Provide the (x, y) coordinate of the cell's center where the given text is located.  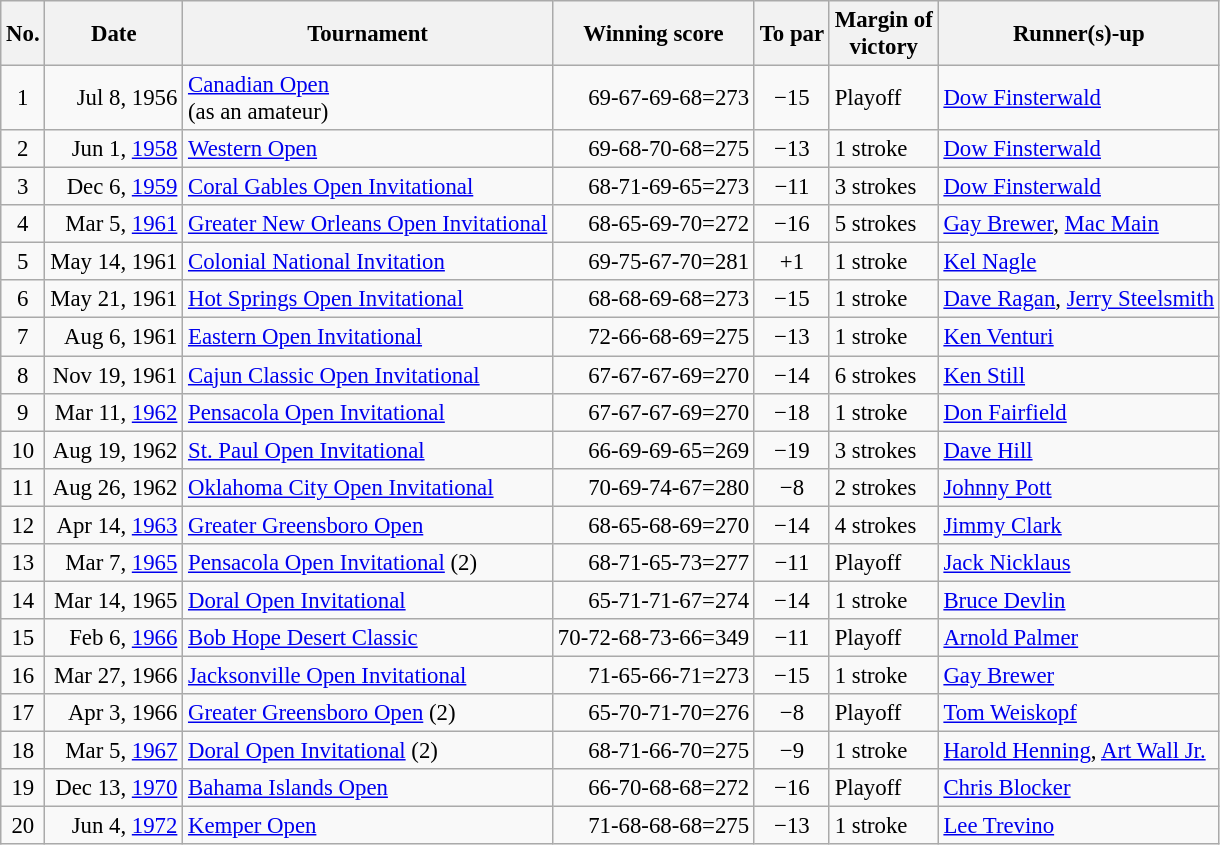
12 (23, 525)
70-72-68-73-66=349 (654, 638)
Mar 5, 1961 (114, 224)
Cajun Classic Open Invitational (368, 375)
69-68-70-68=275 (654, 149)
Doral Open Invitational (368, 600)
68-71-65-73=277 (654, 563)
St. Paul Open Invitational (368, 450)
5 (23, 262)
Tournament (368, 34)
Jack Nicklaus (1078, 563)
Dave Hill (1078, 450)
Apr 3, 1966 (114, 713)
69-67-69-68=273 (654, 98)
Greater New Orleans Open Invitational (368, 224)
68-71-66-70=275 (654, 751)
Jun 1, 1958 (114, 149)
9 (23, 412)
4 (23, 224)
71-65-66-71=273 (654, 675)
Gay Brewer, Mac Main (1078, 224)
2 strokes (884, 487)
70-69-74-67=280 (654, 487)
Kel Nagle (1078, 262)
Canadian Open(as an amateur) (368, 98)
68-65-68-69=270 (654, 525)
+1 (792, 262)
Coral Gables Open Invitational (368, 187)
Dec 6, 1959 (114, 187)
May 21, 1961 (114, 299)
Greater Greensboro Open (2) (368, 713)
Mar 11, 1962 (114, 412)
Don Fairfield (1078, 412)
Mar 5, 1967 (114, 751)
66-69-69-65=269 (654, 450)
3 (23, 187)
Eastern Open Invitational (368, 337)
No. (23, 34)
16 (23, 675)
Mar 27, 1966 (114, 675)
Aug 26, 1962 (114, 487)
Bruce Devlin (1078, 600)
To par (792, 34)
69-75-67-70=281 (654, 262)
May 14, 1961 (114, 262)
Kemper Open (368, 826)
20 (23, 826)
8 (23, 375)
Gay Brewer (1078, 675)
6 (23, 299)
Mar 14, 1965 (114, 600)
Winning score (654, 34)
1 (23, 98)
14 (23, 600)
−18 (792, 412)
Johnny Pott (1078, 487)
Hot Springs Open Invitational (368, 299)
Aug 6, 1961 (114, 337)
11 (23, 487)
15 (23, 638)
Mar 7, 1965 (114, 563)
Greater Greensboro Open (368, 525)
65-70-71-70=276 (654, 713)
Doral Open Invitational (2) (368, 751)
Lee Trevino (1078, 826)
68-68-69-68=273 (654, 299)
6 strokes (884, 375)
Ken Still (1078, 375)
Bahama Islands Open (368, 788)
Oklahoma City Open Invitational (368, 487)
Jun 4, 1972 (114, 826)
65-71-71-67=274 (654, 600)
Pensacola Open Invitational (2) (368, 563)
−9 (792, 751)
Tom Weiskopf (1078, 713)
Dec 13, 1970 (114, 788)
Apr 14, 1963 (114, 525)
Harold Henning, Art Wall Jr. (1078, 751)
Colonial National Invitation (368, 262)
68-65-69-70=272 (654, 224)
−19 (792, 450)
17 (23, 713)
Aug 19, 1962 (114, 450)
Jimmy Clark (1078, 525)
10 (23, 450)
5 strokes (884, 224)
71-68-68-68=275 (654, 826)
72-66-68-69=275 (654, 337)
68-71-69-65=273 (654, 187)
Chris Blocker (1078, 788)
Western Open (368, 149)
Ken Venturi (1078, 337)
Jul 8, 1956 (114, 98)
2 (23, 149)
Arnold Palmer (1078, 638)
Margin ofvictory (884, 34)
Nov 19, 1961 (114, 375)
Date (114, 34)
Jacksonville Open Invitational (368, 675)
66-70-68-68=272 (654, 788)
Dave Ragan, Jerry Steelsmith (1078, 299)
18 (23, 751)
Feb 6, 1966 (114, 638)
7 (23, 337)
Bob Hope Desert Classic (368, 638)
19 (23, 788)
4 strokes (884, 525)
13 (23, 563)
Runner(s)-up (1078, 34)
Pensacola Open Invitational (368, 412)
